For the text-containing cell, return its midpoint in (X, Y) coordinate format. 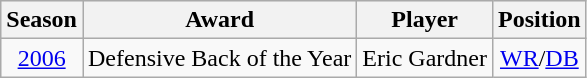
Player (425, 20)
Defensive Back of the Year (219, 58)
2006 (42, 58)
WR/DB (539, 58)
Position (539, 20)
Season (42, 20)
Award (219, 20)
Eric Gardner (425, 58)
